For the text-containing cell, return its midpoint in [X, Y] coordinate format. 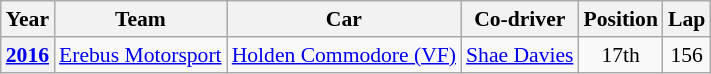
17th [620, 55]
Holden Commodore (VF) [344, 55]
Team [140, 19]
Position [620, 19]
Lap [686, 19]
Year [28, 19]
Shae Davies [520, 55]
Co-driver [520, 19]
156 [686, 55]
Erebus Motorsport [140, 55]
2016 [28, 55]
Car [344, 19]
